Search for the cell housing the specified text and yield its [x, y] center coordinate. 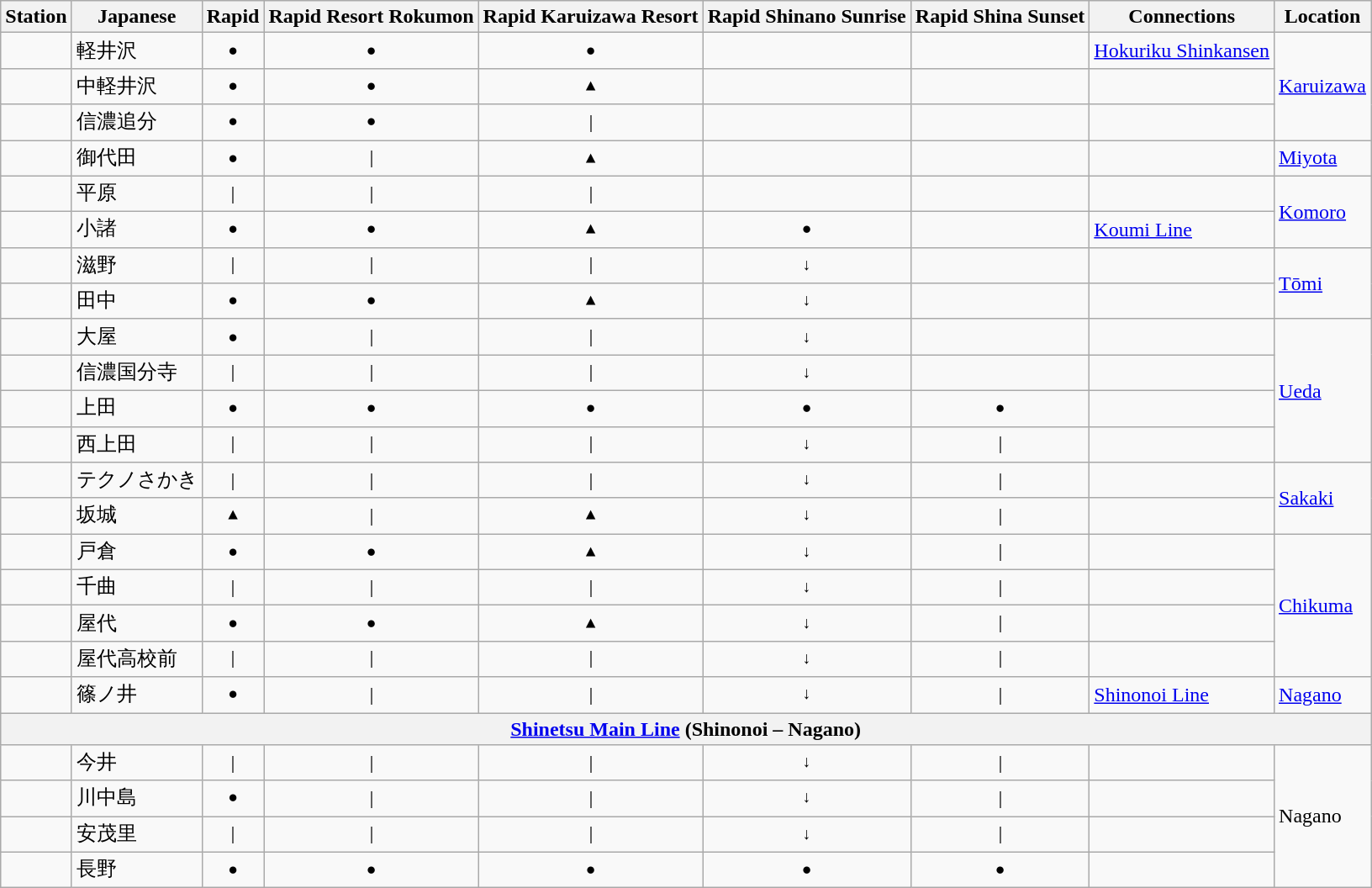
Miyota [1323, 158]
Karuizawa [1323, 87]
平原 [136, 193]
Sakaki [1323, 498]
Hokuriku Shinkansen [1182, 50]
千曲 [136, 587]
Shinonoi Line [1182, 695]
坂城 [136, 516]
篠ノ井 [136, 695]
信濃国分寺 [136, 373]
上田 [136, 409]
軽井沢 [136, 50]
中軽井沢 [136, 86]
滋野 [136, 266]
戸倉 [136, 552]
大屋 [136, 336]
Koumi Line [1182, 230]
Chikuma [1323, 605]
Shinetsu Main Line (Shinonoi – Nagano) [686, 729]
Rapid Shina Sunset [1000, 17]
御代田 [136, 158]
長野 [136, 869]
西上田 [136, 444]
田中 [136, 301]
信濃追分 [136, 123]
屋代高校前 [136, 659]
Ueda [1323, 390]
Location [1323, 17]
Station [36, 17]
Rapid [233, 17]
Tōmi [1323, 283]
テクノさかき [136, 481]
Rapid Karuizawa Resort [590, 17]
今井 [136, 764]
Komoro [1323, 212]
Connections [1182, 17]
小諸 [136, 230]
川中島 [136, 799]
屋代 [136, 624]
安茂里 [136, 834]
Rapid Shinano Sunrise [807, 17]
Rapid Resort Rokumon [372, 17]
Japanese [136, 17]
